Find where the given text appears and provide that cell's center as (x, y) coordinate. 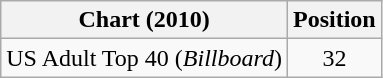
US Adult Top 40 (Billboard) (144, 58)
Position (335, 20)
Chart (2010) (144, 20)
32 (335, 58)
